Detect which cell encompasses the target text, then output its [X, Y] center coordinate. 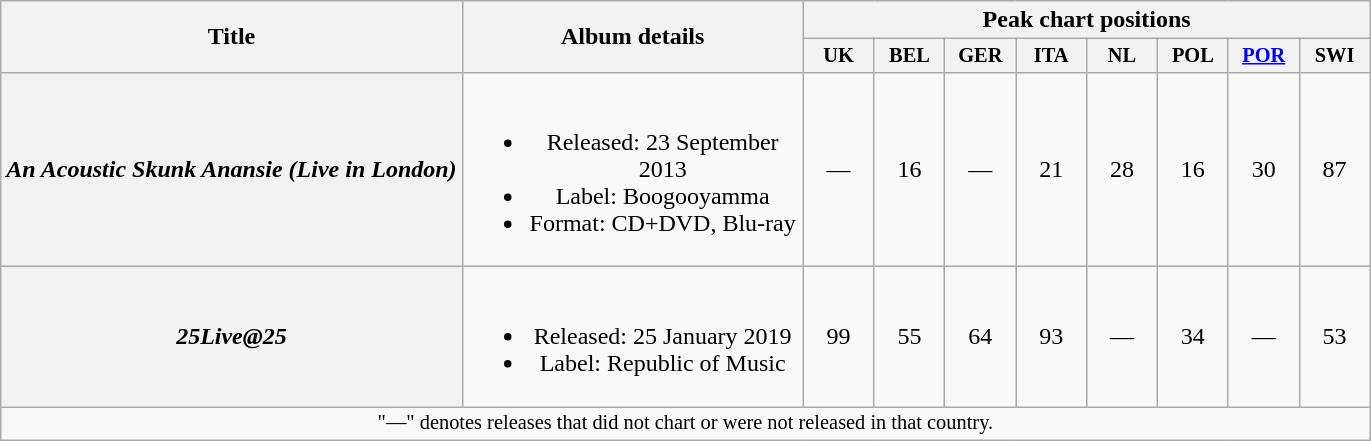
99 [838, 337]
GER [980, 56]
53 [1334, 337]
Album details [632, 37]
55 [910, 337]
UK [838, 56]
Peak chart positions [1086, 20]
POL [1192, 56]
SWI [1334, 56]
NL [1122, 56]
Released: 23 September 2013Label: BoogooyammaFormat: CD+DVD, Blu-ray [632, 169]
87 [1334, 169]
25Live@25 [232, 337]
BEL [910, 56]
ITA [1052, 56]
93 [1052, 337]
28 [1122, 169]
34 [1192, 337]
21 [1052, 169]
Released: 25 January 2019Label: Republic of Music [632, 337]
An Acoustic Skunk Anansie (Live in London) [232, 169]
Title [232, 37]
"—" denotes releases that did not chart or were not released in that country. [686, 424]
POR [1264, 56]
64 [980, 337]
30 [1264, 169]
